Return the [X, Y] coordinate for the center point of the cell that contains the specified text.  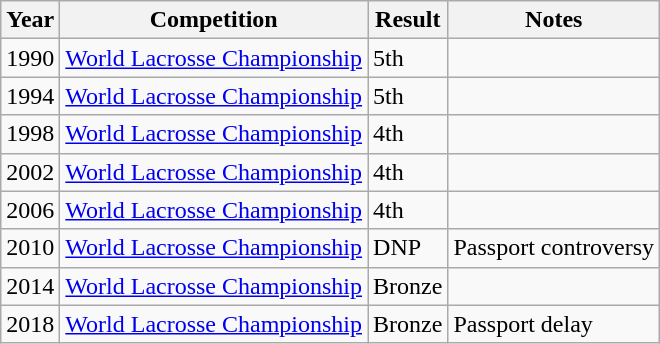
Year [30, 20]
Passport controversy [554, 248]
1994 [30, 96]
Passport delay [554, 324]
2010 [30, 248]
2006 [30, 210]
2002 [30, 172]
2014 [30, 286]
Result [408, 20]
Competition [214, 20]
2018 [30, 324]
Notes [554, 20]
1998 [30, 134]
DNP [408, 248]
1990 [30, 58]
